Search for the cell housing the specified text and yield its (x, y) center coordinate. 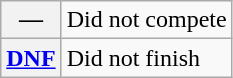
Did not finish (146, 58)
DNF (31, 58)
Did not compete (146, 20)
— (31, 20)
